Scan for the cell matching the given text and deliver its [X, Y] coordinate at center. 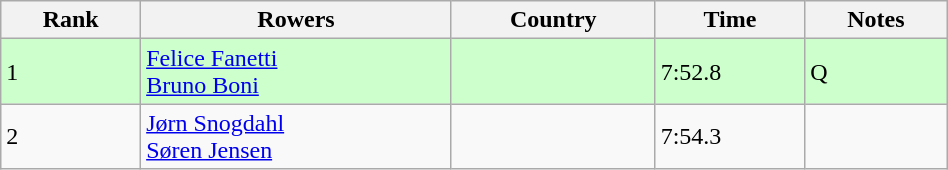
Jørn SnogdahlSøren Jensen [296, 136]
Q [876, 72]
Time [730, 20]
1 [71, 72]
Notes [876, 20]
7:54.3 [730, 136]
Rank [71, 20]
Country [553, 20]
2 [71, 136]
Rowers [296, 20]
7:52.8 [730, 72]
Felice FanettiBruno Boni [296, 72]
